Find where the given text appears and provide that cell's center as [X, Y] coordinate. 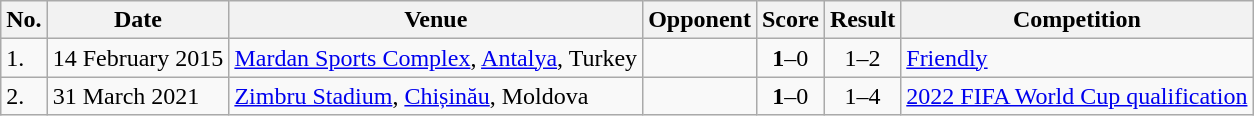
2022 FIFA World Cup qualification [1077, 96]
1–4 [862, 96]
14 February 2015 [138, 58]
Score [790, 20]
Date [138, 20]
Friendly [1077, 58]
No. [24, 20]
Opponent [700, 20]
2. [24, 96]
Zimbru Stadium, Chișinău, Moldova [436, 96]
1–2 [862, 58]
1. [24, 58]
Result [862, 20]
Mardan Sports Complex, Antalya, Turkey [436, 58]
31 March 2021 [138, 96]
Competition [1077, 20]
Venue [436, 20]
